From the cell containing the given text, extract its center point as [X, Y] coordinate. 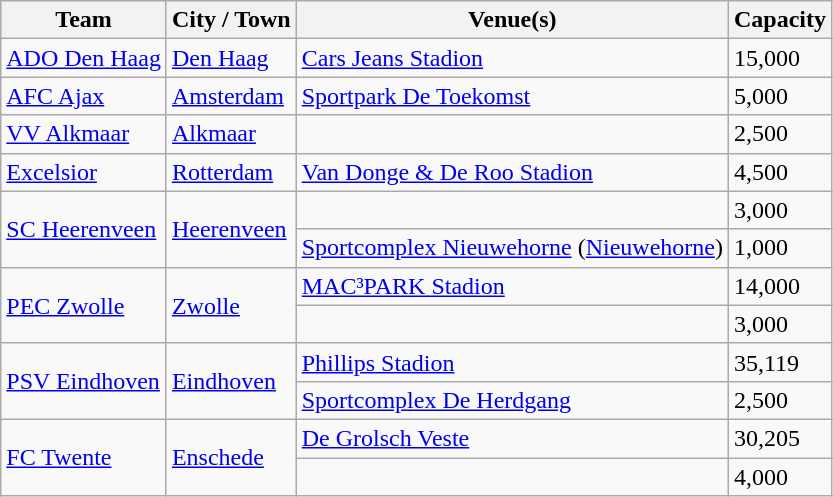
FC Twente [84, 457]
VV Alkmaar [84, 134]
Rotterdam [231, 172]
5,000 [780, 96]
Sportcomplex Nieuwehorne (Nieuwehorne) [512, 248]
PEC Zwolle [84, 305]
14,000 [780, 286]
15,000 [780, 58]
SC Heerenveen [84, 229]
35,119 [780, 362]
Team [84, 20]
ADO Den Haag [84, 58]
Alkmaar [231, 134]
Eindhoven [231, 381]
Excelsior [84, 172]
AFC Ajax [84, 96]
Amsterdam [231, 96]
De Grolsch Veste [512, 438]
Den Haag [231, 58]
PSV Eindhoven [84, 381]
Enschede [231, 457]
Capacity [780, 20]
Heerenveen [231, 229]
Sportpark De Toekomst [512, 96]
Cars Jeans Stadion [512, 58]
4,000 [780, 477]
Venue(s) [512, 20]
30,205 [780, 438]
MAC³PARK Stadion [512, 286]
City / Town [231, 20]
4,500 [780, 172]
Phillips Stadion [512, 362]
Van Donge & De Roo Stadion [512, 172]
Sportcomplex De Herdgang [512, 400]
1,000 [780, 248]
Zwolle [231, 305]
